Determine the (X, Y) coordinate at the center of the cell enclosing the given text.  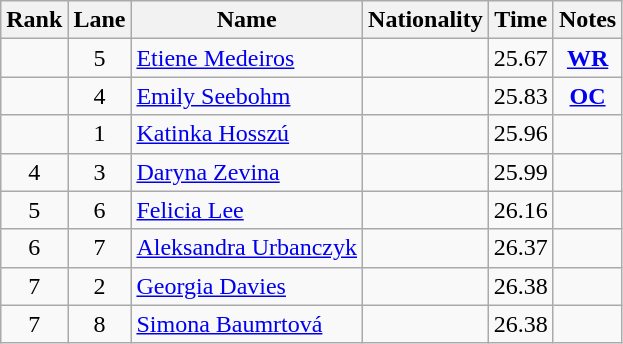
Notes (587, 20)
1 (100, 134)
25.96 (520, 134)
Simona Baumrtová (247, 324)
Katinka Hosszú (247, 134)
Felicia Lee (247, 210)
Name (247, 20)
Georgia Davies (247, 286)
Nationality (426, 20)
Rank (34, 20)
25.99 (520, 172)
25.67 (520, 58)
Lane (100, 20)
Emily Seebohm (247, 96)
26.16 (520, 210)
25.83 (520, 96)
WR (587, 58)
8 (100, 324)
2 (100, 286)
3 (100, 172)
26.37 (520, 248)
Daryna Zevina (247, 172)
Aleksandra Urbanczyk (247, 248)
Etiene Medeiros (247, 58)
Time (520, 20)
OC (587, 96)
